Scan for the cell matching the given text and deliver its (X, Y) coordinate at center. 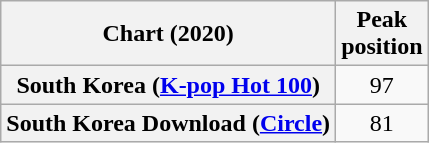
South Korea (K-pop Hot 100) (168, 85)
81 (382, 123)
97 (382, 85)
South Korea Download (Circle) (168, 123)
Peakposition (382, 34)
Chart (2020) (168, 34)
